Pinpoint the cell where the given text exists, returning its [X, Y] midpoint coordinate. 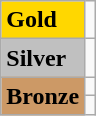
Bronze [43, 96]
Silver [43, 58]
Gold [43, 20]
